For the text-containing cell, return its midpoint in [x, y] coordinate format. 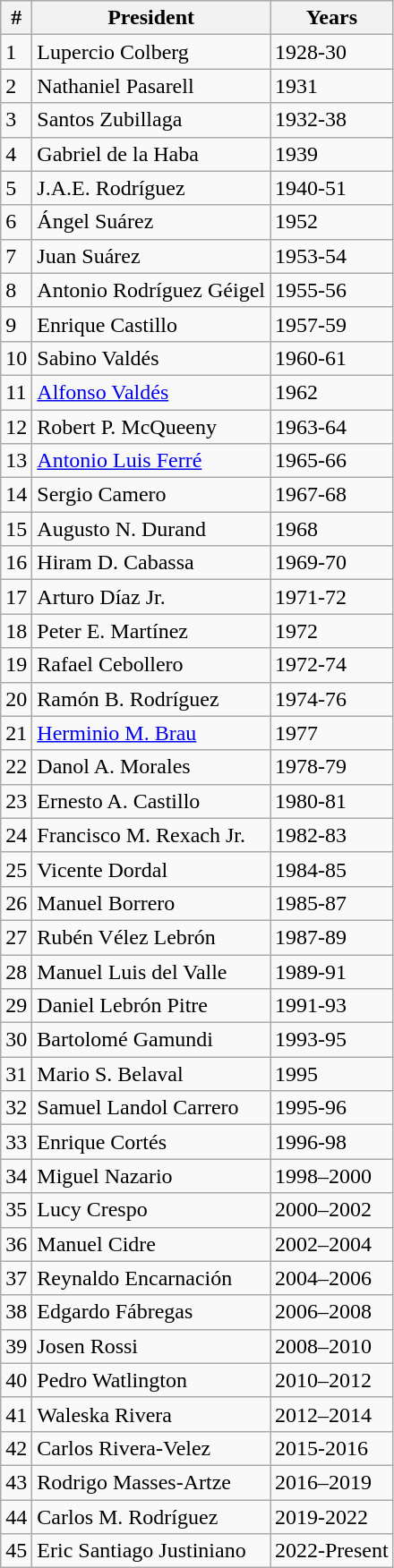
1952 [332, 222]
2010–2012 [332, 1380]
Manuel Borrero [151, 903]
Waleska Rivera [151, 1414]
26 [16, 903]
Antonio Rodríguez Géigel [151, 290]
Antonio Luis Ferré [151, 461]
1984-85 [332, 869]
8 [16, 290]
1932-38 [332, 120]
Daniel Lebrón Pitre [151, 1006]
25 [16, 869]
Sabino Valdés [151, 358]
35 [16, 1210]
Carlos M. Rodríguez [151, 1517]
1972-74 [332, 665]
31 [16, 1074]
23 [16, 801]
2015-2016 [332, 1448]
Augusto N. Durand [151, 529]
1928-30 [332, 52]
10 [16, 358]
Lucy Crespo [151, 1210]
1968 [332, 529]
1991-93 [332, 1006]
Rubén Vélez Lebrón [151, 937]
15 [16, 529]
3 [16, 120]
45 [16, 1551]
18 [16, 631]
38 [16, 1312]
President [151, 18]
1996-98 [332, 1142]
6 [16, 222]
1960-61 [332, 358]
Ramón B. Rodríguez [151, 699]
30 [16, 1040]
17 [16, 597]
Nathaniel Pasarell [151, 86]
Eric Santiago Justiniano [151, 1551]
1939 [332, 154]
33 [16, 1142]
Josen Rossi [151, 1346]
2016–2019 [332, 1482]
Arturo Díaz Jr. [151, 597]
36 [16, 1244]
2006–2008 [332, 1312]
Miguel Nazario [151, 1176]
20 [16, 699]
J.A.E. Rodríguez [151, 188]
2002–2004 [332, 1244]
Enrique Cortés [151, 1142]
1953-54 [332, 256]
1995 [332, 1074]
Francisco M. Rexach Jr. [151, 835]
1987-89 [332, 937]
Herminio M. Brau [151, 733]
32 [16, 1108]
1985-87 [332, 903]
19 [16, 665]
1974-76 [332, 699]
13 [16, 461]
7 [16, 256]
Years [332, 18]
1989-91 [332, 971]
1962 [332, 392]
2004–2006 [332, 1278]
2022-Present [332, 1551]
Ángel Suárez [151, 222]
Lupercio Colberg [151, 52]
1978-79 [332, 767]
24 [16, 835]
Enrique Castillo [151, 324]
Gabriel de la Haba [151, 154]
Vicente Dordal [151, 869]
1971-72 [332, 597]
1940-51 [332, 188]
2008–2010 [332, 1346]
27 [16, 937]
1977 [332, 733]
21 [16, 733]
Edgardo Fábregas [151, 1312]
Pedro Watlington [151, 1380]
14 [16, 495]
1967-68 [332, 495]
Ernesto A. Castillo [151, 801]
1963-64 [332, 427]
Samuel Landol Carrero [151, 1108]
1931 [332, 86]
Santos Zubillaga [151, 120]
Danol A. Morales [151, 767]
Sergio Camero [151, 495]
1972 [332, 631]
Juan Suárez [151, 256]
28 [16, 971]
41 [16, 1414]
29 [16, 1006]
34 [16, 1176]
22 [16, 767]
Robert P. McQueeny [151, 427]
1955-56 [332, 290]
Mario S. Belaval [151, 1074]
4 [16, 154]
Manuel Cidre [151, 1244]
Hiram D. Cabassa [151, 563]
2000–2002 [332, 1210]
44 [16, 1517]
Rodrigo Masses-Artze [151, 1482]
42 [16, 1448]
1995-96 [332, 1108]
11 [16, 392]
Manuel Luis del Valle [151, 971]
1969-70 [332, 563]
2019-2022 [332, 1517]
Carlos Rivera-Velez [151, 1448]
37 [16, 1278]
1 [16, 52]
43 [16, 1482]
1957-59 [332, 324]
Bartolomé Gamundi [151, 1040]
2 [16, 86]
5 [16, 188]
1980-81 [332, 801]
16 [16, 563]
1998–2000 [332, 1176]
12 [16, 427]
Reynaldo Encarnación [151, 1278]
Peter E. Martínez [151, 631]
1982-83 [332, 835]
9 [16, 324]
Alfonso Valdés [151, 392]
Rafael Cebollero [151, 665]
1965-66 [332, 461]
40 [16, 1380]
# [16, 18]
39 [16, 1346]
2012–2014 [332, 1414]
1993-95 [332, 1040]
